Detect which cell encompasses the target text, then output its [X, Y] center coordinate. 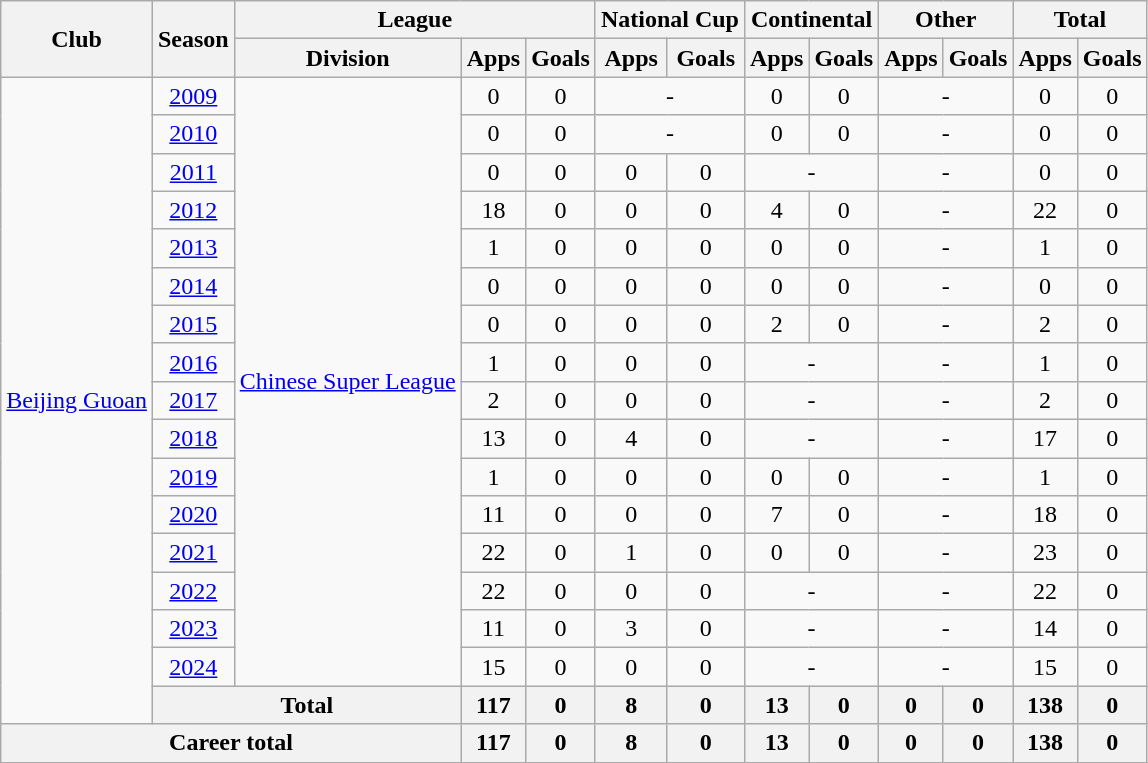
2016 [193, 362]
2017 [193, 400]
17 [1045, 438]
Other [946, 20]
National Cup [670, 20]
2013 [193, 248]
2020 [193, 515]
7 [776, 515]
2010 [193, 134]
3 [631, 629]
2023 [193, 629]
Beijing Guoan [77, 400]
Continental [811, 20]
23 [1045, 553]
Season [193, 39]
2019 [193, 477]
2024 [193, 667]
2011 [193, 172]
2018 [193, 438]
Club [77, 39]
2009 [193, 96]
2022 [193, 591]
Chinese Super League [348, 382]
2014 [193, 286]
2012 [193, 210]
14 [1045, 629]
Division [348, 58]
Career total [231, 743]
League [414, 20]
2015 [193, 324]
2021 [193, 553]
